Identify which cell holds the provided text, then report its (x, y) central coordinate. 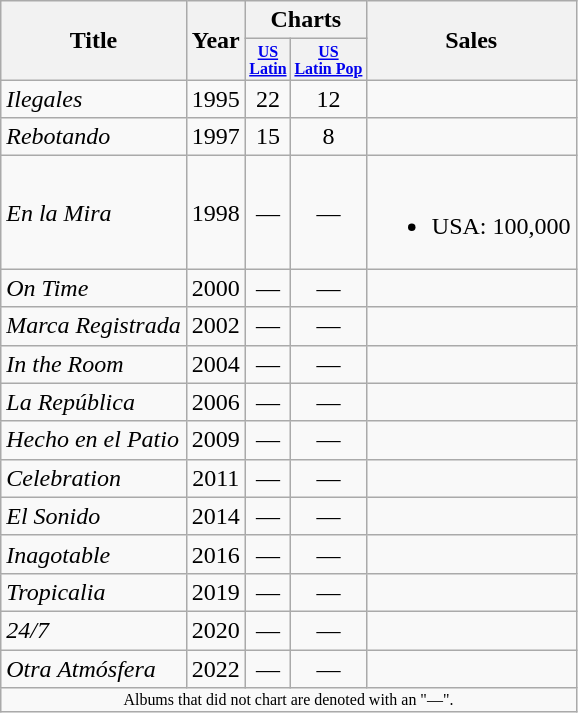
Year (216, 40)
2000 (216, 288)
1995 (216, 99)
Celebration (94, 478)
15 (268, 137)
22 (268, 99)
Marca Registrada (94, 326)
Tropicalia (94, 592)
2011 (216, 478)
Title (94, 40)
2022 (216, 669)
In the Room (94, 364)
2006 (216, 402)
La República (94, 402)
Inagotable (94, 554)
Charts (306, 20)
1997 (216, 137)
Otra Atmósfera (94, 669)
8 (328, 137)
2004 (216, 364)
USLatin Pop (328, 60)
En la Mira (94, 212)
24/7 (94, 630)
USLatin (268, 60)
12 (328, 99)
Hecho en el Patio (94, 440)
On Time (94, 288)
2009 (216, 440)
1998 (216, 212)
2016 (216, 554)
Sales (471, 40)
2014 (216, 516)
Rebotando (94, 137)
Ilegales (94, 99)
2020 (216, 630)
2019 (216, 592)
Albums that did not chart are denoted with an "—". (288, 700)
2002 (216, 326)
El Sonido (94, 516)
USA: 100,000 (471, 212)
